Scan for the cell matching the given text and deliver its (X, Y) coordinate at center. 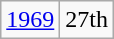
27th (87, 20)
1969 (30, 20)
